Return the [X, Y] coordinate for the center point of the cell that contains the specified text.  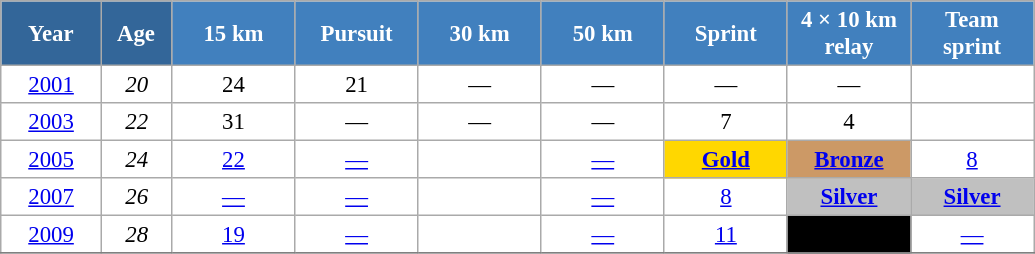
4 [848, 122]
Sprint [726, 34]
Team sprint [972, 34]
50 km [602, 34]
4 × 10 km relay [848, 34]
26 [136, 197]
Gold [726, 160]
2007 [52, 197]
Pursuit [356, 34]
2009 [52, 235]
2005 [52, 160]
2001 [52, 85]
11 [726, 235]
7 [726, 122]
19 [234, 235]
21 [356, 85]
2003 [52, 122]
20 [136, 85]
Bronze [848, 160]
28 [136, 235]
Age [136, 34]
Year [52, 34]
30 km [480, 34]
31 [234, 122]
15 km [234, 34]
